Return the (X, Y) coordinate for the center point of the cell that contains the specified text.  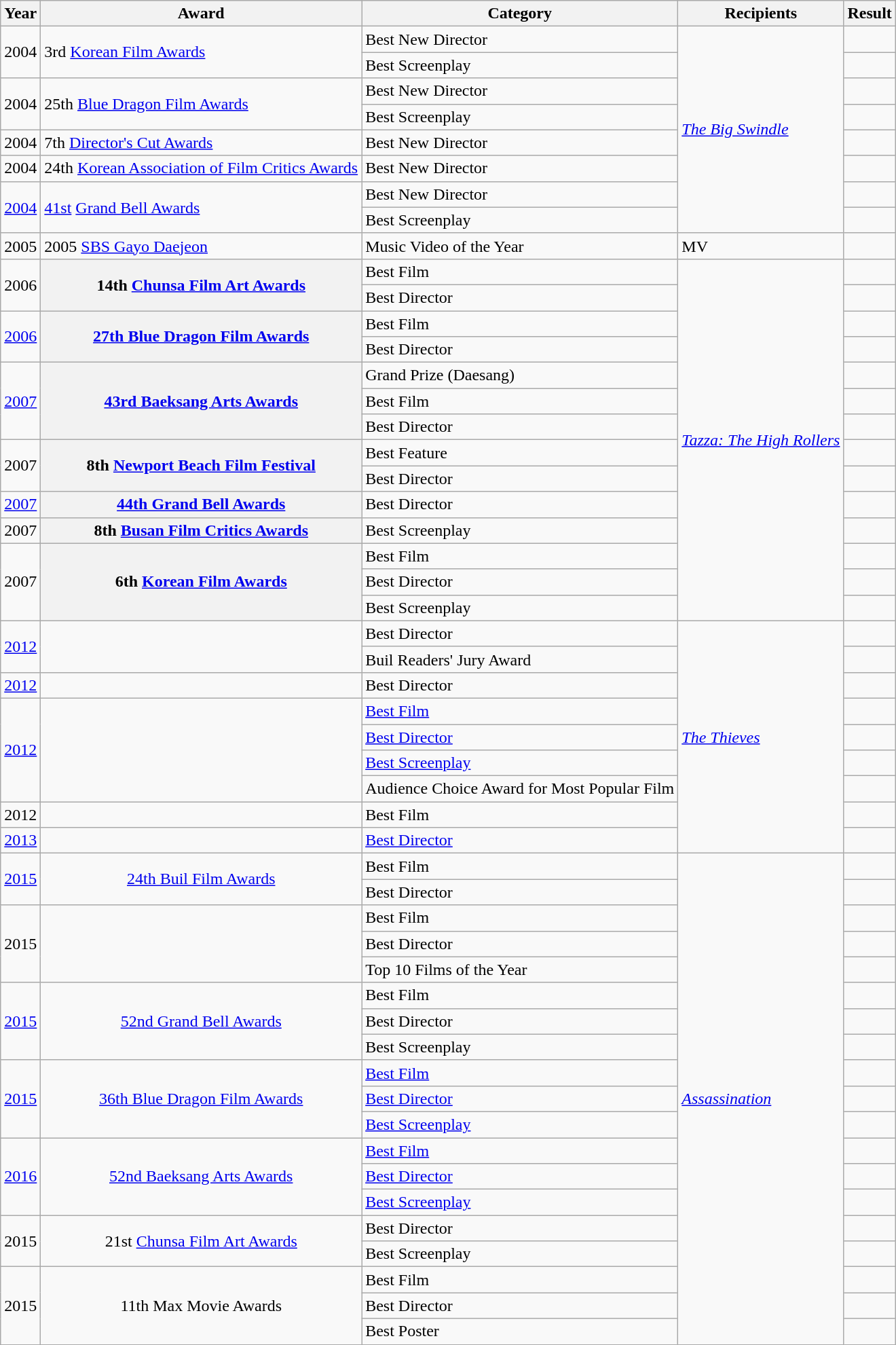
21st Chunsa Film Art Awards (201, 1241)
Category (520, 14)
Year (20, 14)
52nd Grand Bell Awards (201, 1021)
Buil Readers' Jury Award (520, 659)
41st Grand Bell Awards (201, 207)
Top 10 Films of the Year (520, 970)
24th Buil Film Awards (201, 879)
43rd Baeksang Arts Awards (201, 401)
8th Newport Beach Film Festival (201, 466)
24th Korean Association of Film Critics Awards (201, 168)
2016 (20, 1177)
3rd Korean Film Awards (201, 52)
36th Blue Dragon Film Awards (201, 1099)
6th Korean Film Awards (201, 582)
Result (870, 14)
7th Director's Cut Awards (201, 143)
Audience Choice Award for Most Popular Film (520, 789)
Best Feature (520, 453)
27th Blue Dragon Film Awards (201, 337)
MV (761, 246)
2013 (20, 841)
The Big Swindle (761, 130)
25th Blue Dragon Film Awards (201, 104)
11th Max Movie Awards (201, 1306)
Recipients (761, 14)
2005 (20, 246)
8th Busan Film Critics Awards (201, 530)
The Thieves (761, 737)
Best Poster (520, 1331)
52nd Baeksang Arts Awards (201, 1177)
44th Grand Bell Awards (201, 504)
Tazza: The High Rollers (761, 440)
Award (201, 14)
Music Video of the Year (520, 246)
14th Chunsa Film Art Awards (201, 284)
Grand Prize (Daesang) (520, 375)
2005 SBS Gayo Daejeon (201, 246)
Assassination (761, 1099)
